Identify which cell holds the provided text, then report its [x, y] central coordinate. 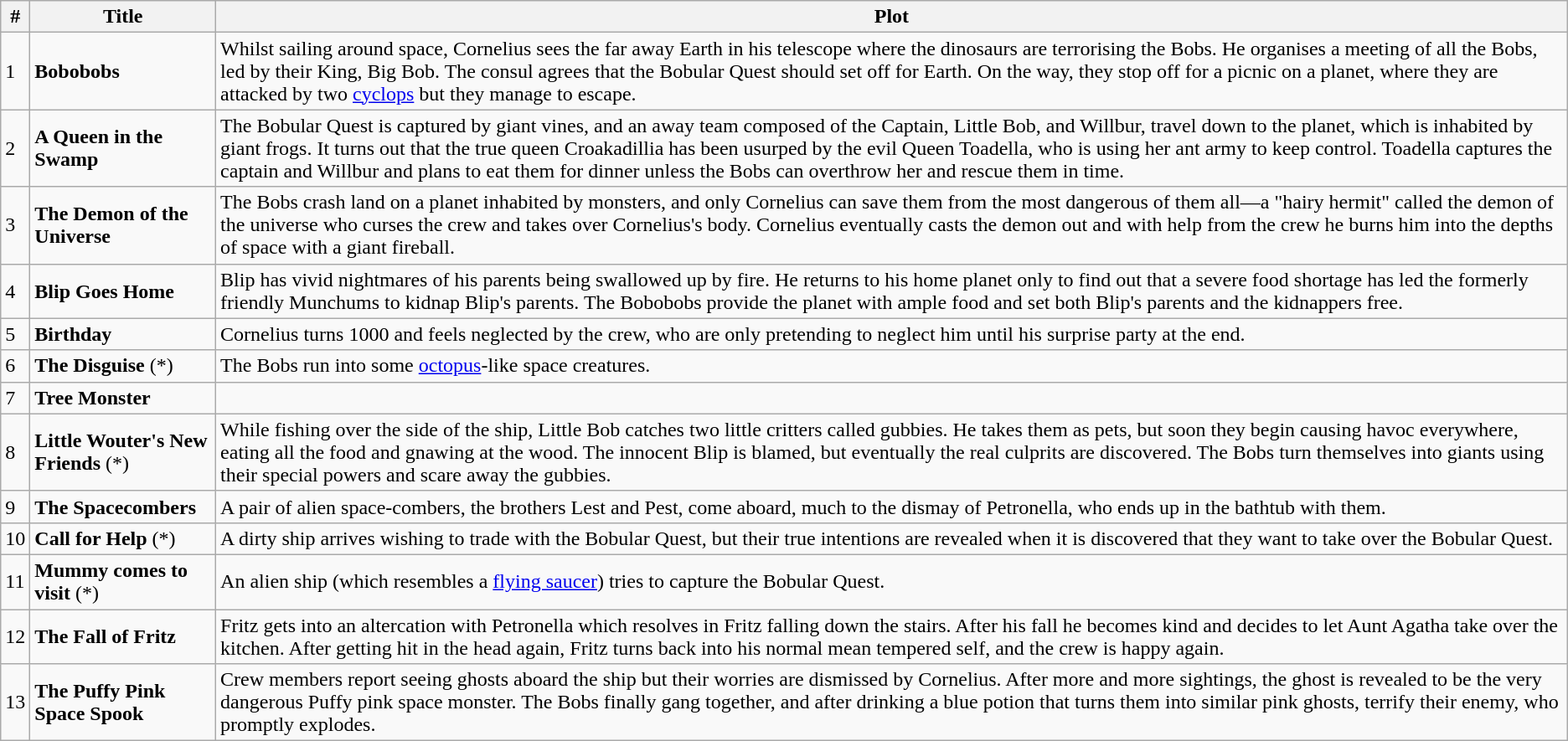
A Queen in the Swamp [123, 148]
The Demon of the Universe [123, 225]
1 [15, 71]
6 [15, 366]
Little Wouter's New Friends (*) [123, 452]
2 [15, 148]
Cornelius turns 1000 and feels neglected by the crew, who are only pretending to neglect him until his surprise party at the end. [892, 334]
11 [15, 581]
# [15, 17]
The Puffy Pink Space Spook [123, 702]
8 [15, 452]
Plot [892, 17]
Birthday [123, 334]
Mummy comes to visit (*) [123, 581]
The Fall of Fritz [123, 636]
The Disguise (*) [123, 366]
13 [15, 702]
Bobobobs [123, 71]
10 [15, 538]
Title [123, 17]
12 [15, 636]
An alien ship (which resembles a flying saucer) tries to capture the Bobular Quest. [892, 581]
A pair of alien space-combers, the brothers Lest and Pest, come aboard, much to the dismay of Petronella, who ends up in the bathtub with them. [892, 507]
The Bobs run into some octopus-like space creatures. [892, 366]
9 [15, 507]
The Spacecombers [123, 507]
5 [15, 334]
4 [15, 291]
7 [15, 398]
3 [15, 225]
Tree Monster [123, 398]
Call for Help (*) [123, 538]
Blip Goes Home [123, 291]
